Scan for the cell matching the given text and deliver its [x, y] coordinate at center. 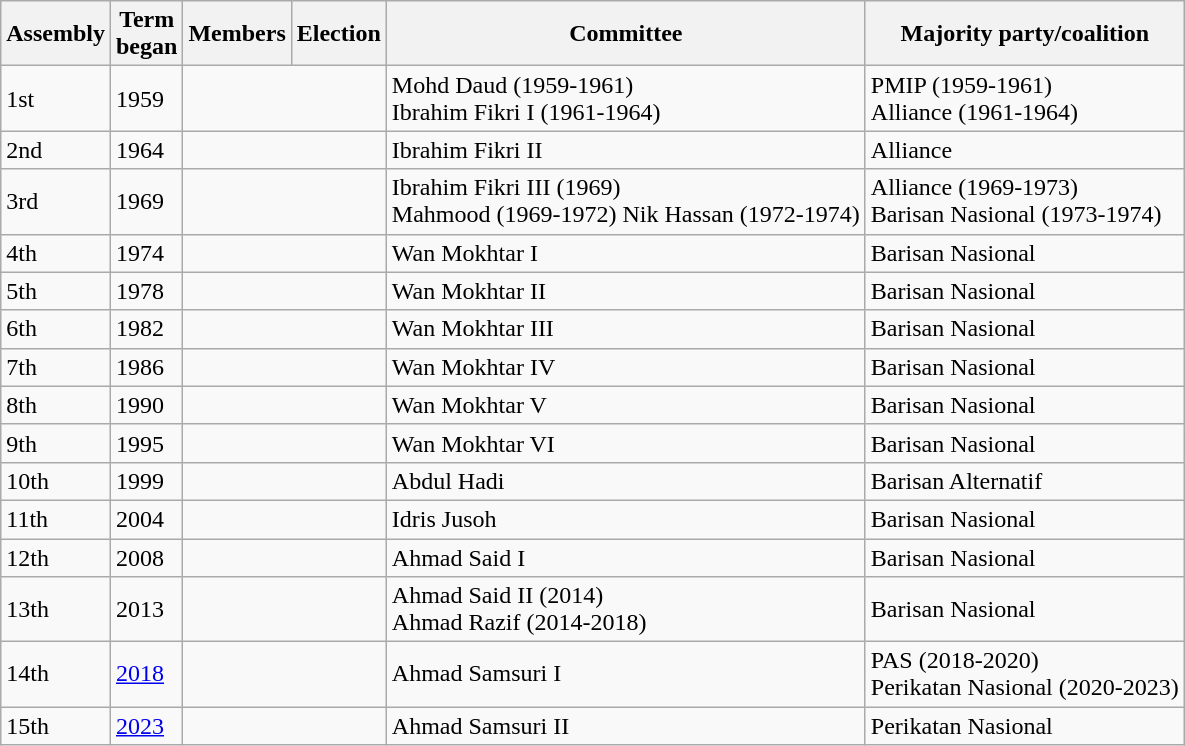
1st [56, 98]
2013 [146, 610]
Ibrahim Fikri II [626, 150]
13th [56, 610]
Ibrahim Fikri III (1969)Mahmood (1969-1972) Nik Hassan (1972-1974) [626, 202]
1964 [146, 150]
1982 [146, 329]
1959 [146, 98]
5th [56, 291]
3rd [56, 202]
2nd [56, 150]
14th [56, 674]
2004 [146, 519]
Mohd Daud (1959-1961)Ibrahim Fikri I (1961-1964) [626, 98]
Wan Mokhtar II [626, 291]
Assembly [56, 34]
Wan Mokhtar VI [626, 443]
Wan Mokhtar IV [626, 367]
Ahmad Said II (2014)Ahmad Razif (2014-2018) [626, 610]
8th [56, 405]
Members [237, 34]
Ahmad Said I [626, 557]
Majority party/coalition [1024, 34]
Perikatan Nasional [1024, 726]
6th [56, 329]
1986 [146, 367]
1995 [146, 443]
4th [56, 253]
Wan Mokhtar I [626, 253]
2023 [146, 726]
Alliance [1024, 150]
Ahmad Samsuri II [626, 726]
PMIP (1959-1961)Alliance (1961-1964) [1024, 98]
1974 [146, 253]
2018 [146, 674]
1978 [146, 291]
1969 [146, 202]
Ahmad Samsuri I [626, 674]
9th [56, 443]
1999 [146, 481]
Alliance (1969-1973)Barisan Nasional (1973-1974) [1024, 202]
Abdul Hadi [626, 481]
15th [56, 726]
1990 [146, 405]
Wan Mokhtar III [626, 329]
12th [56, 557]
Idris Jusoh [626, 519]
Barisan Alternatif [1024, 481]
Termbegan [146, 34]
PAS (2018-2020)Perikatan Nasional (2020-2023) [1024, 674]
Election [338, 34]
10th [56, 481]
Committee [626, 34]
Wan Mokhtar V [626, 405]
7th [56, 367]
2008 [146, 557]
11th [56, 519]
